From the cell containing the given text, extract its center point as (x, y) coordinate. 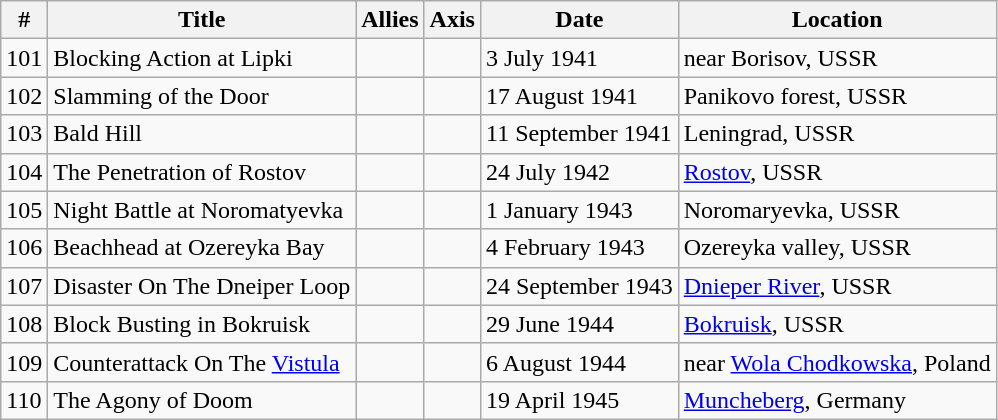
103 (24, 134)
Date (579, 20)
Allies (390, 20)
109 (24, 362)
Rostov, USSR (837, 172)
Counterattack On The Vistula (202, 362)
29 June 1944 (579, 324)
19 April 1945 (579, 400)
107 (24, 286)
101 (24, 58)
Block Busting in Bokruisk (202, 324)
The Penetration of Rostov (202, 172)
1 January 1943 (579, 210)
102 (24, 96)
11 September 1941 (579, 134)
Slamming of the Door (202, 96)
24 July 1942 (579, 172)
near Borisov, USSR (837, 58)
# (24, 20)
Disaster On The Dneiper Loop (202, 286)
Beachhead at Ozereyka Bay (202, 248)
4 February 1943 (579, 248)
Dnieper River, USSR (837, 286)
Bokruisk, USSR (837, 324)
Panikovo forest, USSR (837, 96)
17 August 1941 (579, 96)
near Wola Chodkowska, Poland (837, 362)
Blocking Action at Lipki (202, 58)
Title (202, 20)
Leningrad, USSR (837, 134)
Muncheberg, Germany (837, 400)
Bald Hill (202, 134)
3 July 1941 (579, 58)
Location (837, 20)
Night Battle at Noromatyevka (202, 210)
105 (24, 210)
110 (24, 400)
24 September 1943 (579, 286)
Ozereyka valley, USSR (837, 248)
Axis (452, 20)
Noromaryevka, USSR (837, 210)
6 August 1944 (579, 362)
106 (24, 248)
108 (24, 324)
The Agony of Doom (202, 400)
104 (24, 172)
